From the cell containing the given text, extract its center point as (X, Y) coordinate. 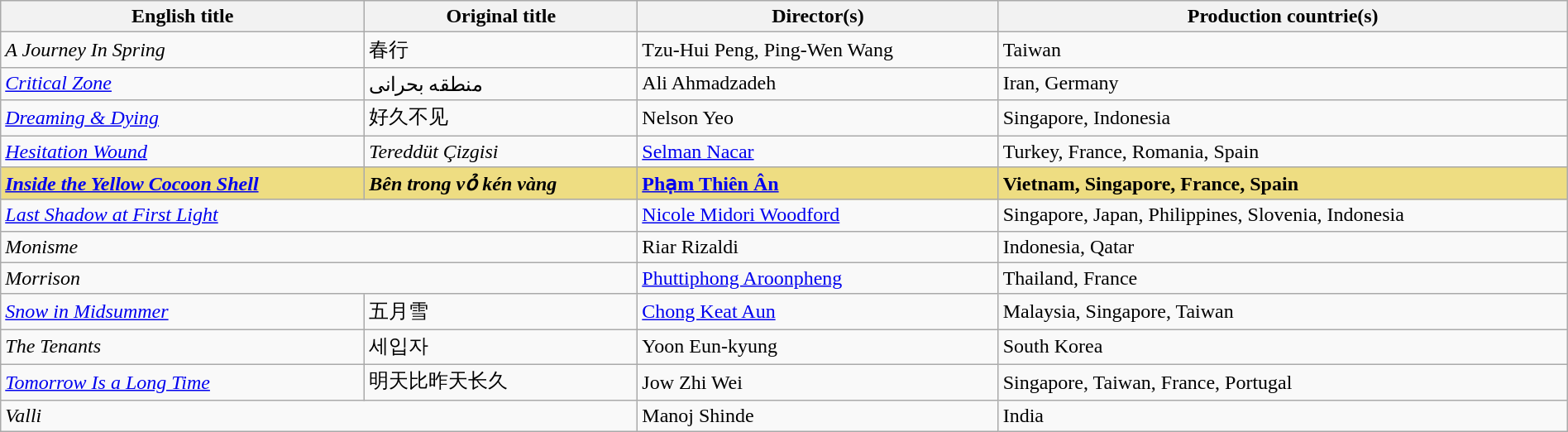
Tereddüt Çizgisi (501, 151)
Morrison (319, 278)
Dreaming & Dying (183, 118)
Director(s) (818, 17)
Malaysia, Singapore, Taiwan (1283, 311)
明天比昨天长久 (501, 382)
세입자 (501, 348)
Nicole Midori Woodford (818, 215)
Tomorrow Is a Long Time (183, 382)
A Journey In Spring (183, 50)
Tzu-Hui Peng, Ping-Wen Wang (818, 50)
好久不见 (501, 118)
Chong Keat Aun (818, 311)
Singapore, Taiwan, France, Portugal (1283, 382)
Indonesia, Qatar (1283, 247)
Singapore, Japan, Philippines, Slovenia, Indonesia (1283, 215)
منطقه بحرانی (501, 84)
Inside the Yellow Cocoon Shell (183, 184)
Iran, Germany (1283, 84)
Valli (319, 415)
Ali Ahmadzadeh (818, 84)
Yoon Eun-kyung (818, 348)
Singapore, Indonesia (1283, 118)
Monisme (319, 247)
Thailand, France (1283, 278)
Bên trong vỏ kén vàng (501, 184)
India (1283, 415)
Nelson Yeo (818, 118)
Hesitation Wound (183, 151)
Phuttiphong Aroonpheng (818, 278)
春行 (501, 50)
South Korea (1283, 348)
Last Shadow at First Light (319, 215)
Critical Zone (183, 84)
Vietnam, Singapore, France, Spain (1283, 184)
English title (183, 17)
The Tenants (183, 348)
Snow in Midsummer (183, 311)
Turkey, France, Romania, Spain (1283, 151)
Original title (501, 17)
Riar Rizaldi (818, 247)
Taiwan (1283, 50)
Phạm Thiên Ân (818, 184)
五月雪 (501, 311)
Manoj Shinde (818, 415)
Production countrie(s) (1283, 17)
Selman Nacar (818, 151)
Jow Zhi Wei (818, 382)
